Extract the [x, y] coordinate from the center of the cell holding the provided text.  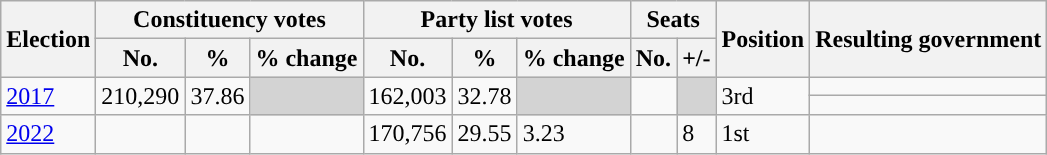
Constituency votes [230, 20]
162,003 [408, 96]
29.55 [484, 134]
Seats [673, 20]
Resulting government [928, 39]
Party list votes [496, 20]
Position [763, 39]
32.78 [484, 96]
8 [696, 134]
+/- [696, 58]
Election [48, 39]
37.86 [218, 96]
2017 [48, 96]
2022 [48, 134]
170,756 [408, 134]
1st [763, 134]
210,290 [140, 96]
3.23 [574, 134]
3rd [763, 96]
